Return the [X, Y] coordinate for the center point of the cell that contains the specified text.  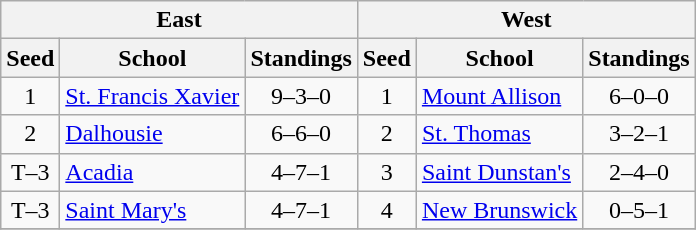
2–4–0 [639, 172]
St. Francis Xavier [152, 96]
East [180, 20]
6–0–0 [639, 96]
6–6–0 [301, 134]
3–2–1 [639, 134]
St. Thomas [499, 134]
Saint Dunstan's [499, 172]
Saint Mary's [152, 210]
0–5–1 [639, 210]
Acadia [152, 172]
New Brunswick [499, 210]
Mount Allison [499, 96]
4 [386, 210]
West [526, 20]
3 [386, 172]
Dalhousie [152, 134]
9–3–0 [301, 96]
